For the text-containing cell, return its midpoint in (X, Y) coordinate format. 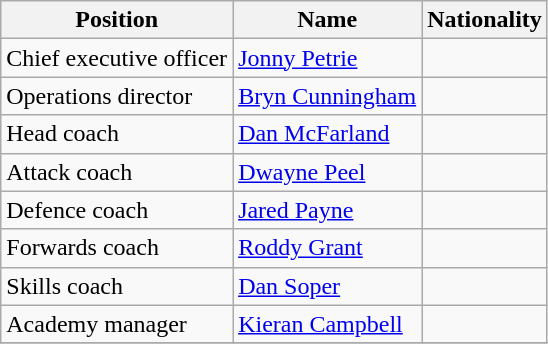
Name (328, 20)
Forwards coach (117, 248)
Dan Soper (328, 286)
Operations director (117, 96)
Head coach (117, 134)
Defence coach (117, 210)
Position (117, 20)
Kieran Campbell (328, 324)
Roddy Grant (328, 248)
Jared Payne (328, 210)
Nationality (485, 20)
Dan McFarland (328, 134)
Dwayne Peel (328, 172)
Bryn Cunningham (328, 96)
Academy manager (117, 324)
Skills coach (117, 286)
Attack coach (117, 172)
Chief executive officer (117, 58)
Jonny Petrie (328, 58)
